Detect which cell encompasses the target text, then output its (X, Y) center coordinate. 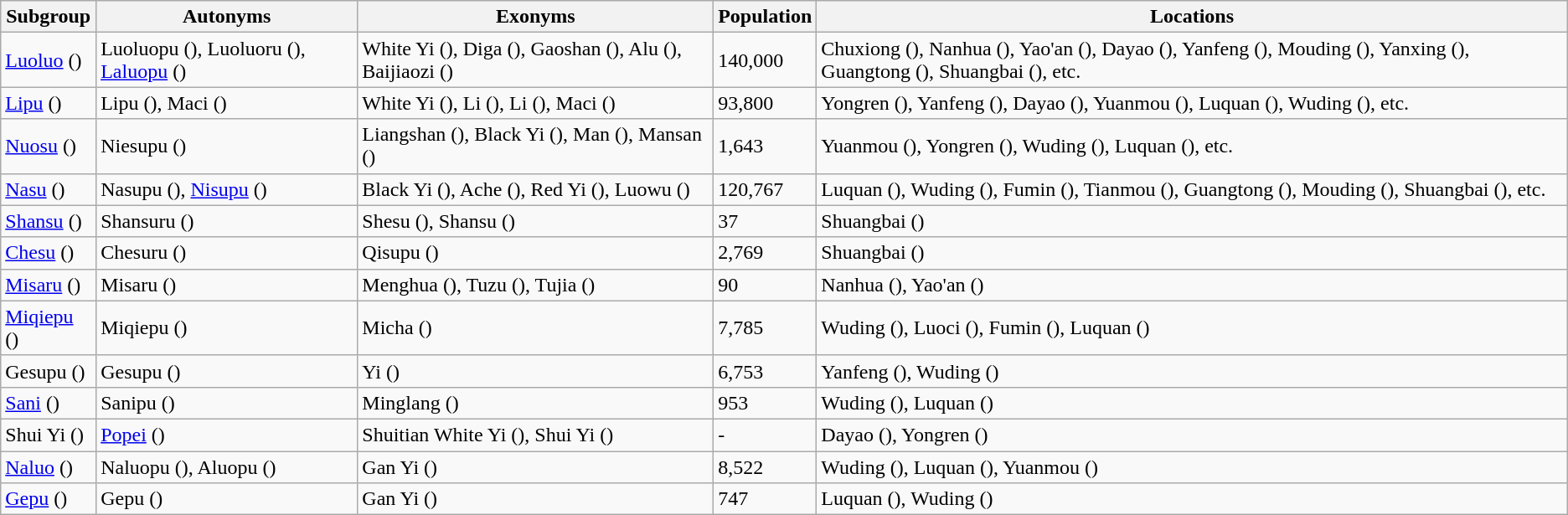
8,522 (766, 466)
Chesu () (49, 253)
Shuitian White Yi (), Shui Yi () (536, 435)
Popei () (227, 435)
Dayao (), Yongren () (1192, 435)
747 (766, 499)
Wuding (), Luoci (), Fumin (), Luquan () (1192, 328)
White Yi (), Li (), Li (), Maci () (536, 103)
Luquan (), Wuding (), Fumin (), Tianmou (), Guangtong (), Mouding (), Shuangbai (), etc. (1192, 189)
7,785 (766, 328)
- (766, 435)
Exonyms (536, 17)
Luquan (), Wuding () (1192, 499)
37 (766, 221)
Nasupu (), Nisupu () (227, 189)
Niesupu () (227, 146)
953 (766, 403)
Lipu () (49, 103)
Shesu (), Shansu () (536, 221)
Yanfeng (), Wuding () (1192, 371)
Yongren (), Yanfeng (), Dayao (), Yuanmou (), Luquan (), Wuding (), etc. (1192, 103)
Shansuru () (227, 221)
Nasu () (49, 189)
Sanipu () (227, 403)
120,767 (766, 189)
Naluopu (), Aluopu () (227, 466)
2,769 (766, 253)
Wuding (), Luquan () (1192, 403)
Chesuru () (227, 253)
Sani () (49, 403)
Lipu (), Maci () (227, 103)
White Yi (), Diga (), Gaoshan (), Alu (), Baijiaozi () (536, 60)
Yi () (536, 371)
Luoluo () (49, 60)
90 (766, 285)
Yuanmou (), Yongren (), Wuding (), Luquan (), etc. (1192, 146)
93,800 (766, 103)
6,753 (766, 371)
Naluo () (49, 466)
Nuosu () (49, 146)
Subgroup (49, 17)
Locations (1192, 17)
Micha () (536, 328)
Luoluopu (), Luoluoru (), Laluopu () (227, 60)
Wuding (), Luquan (), Yuanmou () (1192, 466)
Autonyms (227, 17)
Population (766, 17)
Menghua (), Tuzu (), Tujia () (536, 285)
Black Yi (), Ache (), Red Yi (), Luowu () (536, 189)
Liangshan (), Black Yi (), Man (), Mansan () (536, 146)
Nanhua (), Yao'an () (1192, 285)
Qisupu () (536, 253)
140,000 (766, 60)
Minglang () (536, 403)
1,643 (766, 146)
Shansu () (49, 221)
Chuxiong (), Nanhua (), Yao'an (), Dayao (), Yanfeng (), Mouding (), Yanxing (), Guangtong (), Shuangbai (), etc. (1192, 60)
Shui Yi () (49, 435)
